For the text-containing cell, return its midpoint in (x, y) coordinate format. 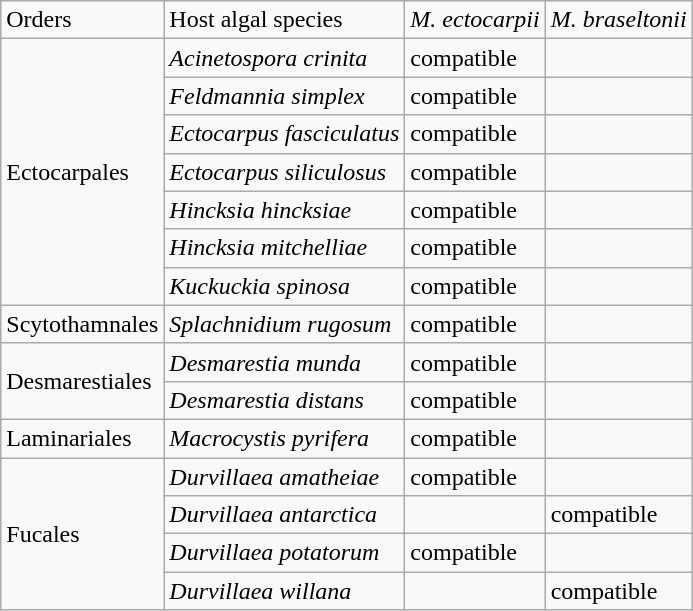
Ectocarpales (82, 172)
M. braseltonii (618, 20)
Durvillaea amatheiae (284, 477)
Hincksia hincksiae (284, 210)
Scytothamnales (82, 324)
Host algal species (284, 20)
Hincksia mitchelliae (284, 248)
Desmarestia munda (284, 362)
Ectocarpus fasciculatus (284, 134)
Fucales (82, 534)
Desmarestia distans (284, 400)
Splachnidium rugosum (284, 324)
Ectocarpus siliculosus (284, 172)
Acinetospora crinita (284, 58)
Durvillaea potatorum (284, 553)
Orders (82, 20)
Feldmannia simplex (284, 96)
Kuckuckia spinosa (284, 286)
Macrocystis pyrifera (284, 438)
M. ectocarpii (475, 20)
Laminariales (82, 438)
Durvillaea willana (284, 591)
Durvillaea antarctica (284, 515)
Desmarestiales (82, 381)
